Identify which cell holds the provided text, then report its (X, Y) central coordinate. 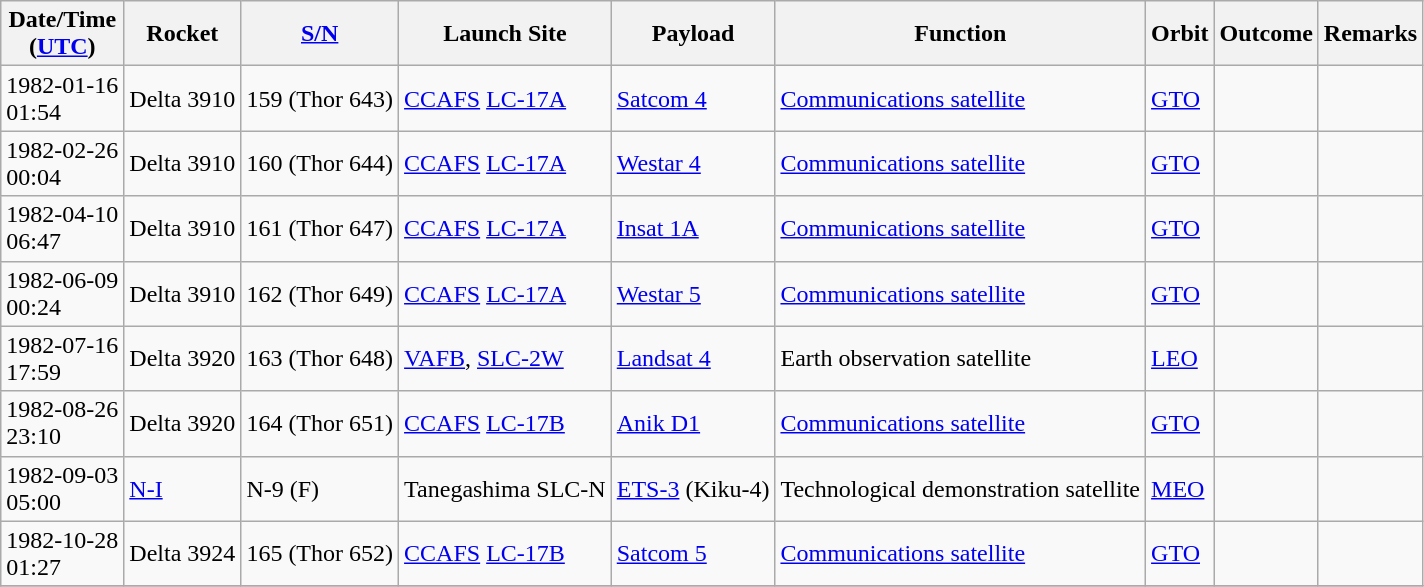
164 (Thor 651) (320, 424)
N-I (182, 488)
1982-04-1006:47 (62, 228)
Anik D1 (693, 424)
Landsat 4 (693, 358)
S/N (320, 34)
1982-01-1601:54 (62, 98)
Satcom 4 (693, 98)
LEO (1180, 358)
Function (960, 34)
159 (Thor 643) (320, 98)
1982-07-1617:59 (62, 358)
Rocket (182, 34)
ETS-3 (Kiku-4) (693, 488)
Delta 3924 (182, 554)
VAFB, SLC-2W (506, 358)
165 (Thor 652) (320, 554)
Westar 5 (693, 294)
Orbit (1180, 34)
MEO (1180, 488)
Outcome (1266, 34)
163 (Thor 648) (320, 358)
Westar 4 (693, 164)
161 (Thor 647) (320, 228)
1982-09-0305:00 (62, 488)
Satcom 5 (693, 554)
Tanegashima SLC-N (506, 488)
Insat 1A (693, 228)
1982-06-0900:24 (62, 294)
N-9 (F) (320, 488)
162 (Thor 649) (320, 294)
Technological demonstration satellite (960, 488)
1982-08-2623:10 (62, 424)
1982-10-2801:27 (62, 554)
Remarks (1370, 34)
Launch Site (506, 34)
160 (Thor 644) (320, 164)
Date/Time(UTC) (62, 34)
Payload (693, 34)
1982-02-2600:04 (62, 164)
Earth observation satellite (960, 358)
